Locate the cell with the specified text and output its [X, Y] center coordinate. 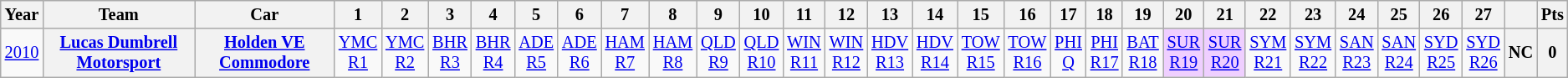
27 [1483, 14]
20 [1184, 14]
SYDR25 [1441, 53]
QLDR10 [762, 53]
Team [119, 14]
HDVR13 [890, 53]
22 [1268, 14]
4 [493, 14]
12 [846, 14]
TOWR15 [981, 53]
SURR19 [1184, 53]
HAMR7 [626, 53]
PHIQ [1069, 53]
8 [672, 14]
2 [405, 14]
SYMR22 [1313, 53]
18 [1105, 14]
10 [762, 14]
5 [536, 14]
7 [626, 14]
QLDR9 [718, 53]
HAMR8 [672, 53]
17 [1069, 14]
23 [1313, 14]
WINR11 [804, 53]
BATR18 [1142, 53]
Lucas Dumbrell Motorsport [119, 53]
HDVR14 [935, 53]
TOWR16 [1028, 53]
11 [804, 14]
0 [1552, 53]
19 [1142, 14]
SYMR21 [1268, 53]
15 [981, 14]
26 [1441, 14]
SYDR26 [1483, 53]
NC [1520, 53]
SANR24 [1398, 53]
9 [718, 14]
25 [1398, 14]
2010 [22, 53]
21 [1224, 14]
YMCR2 [405, 53]
1 [358, 14]
6 [580, 14]
Car [264, 14]
SANR23 [1356, 53]
BHRR4 [493, 53]
Pts [1552, 14]
SURR20 [1224, 53]
24 [1356, 14]
14 [935, 14]
PHIR17 [1105, 53]
BHRR3 [450, 53]
ADER6 [580, 53]
WINR12 [846, 53]
13 [890, 14]
YMCR1 [358, 53]
Year [22, 14]
Holden VE Commodore [264, 53]
ADER5 [536, 53]
3 [450, 14]
16 [1028, 14]
